Search for the cell housing the specified text and yield its [x, y] center coordinate. 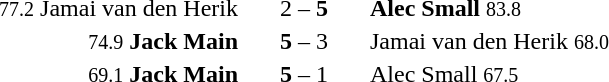
5 – 3 [304, 41]
